Search for the cell housing the specified text and yield its [x, y] center coordinate. 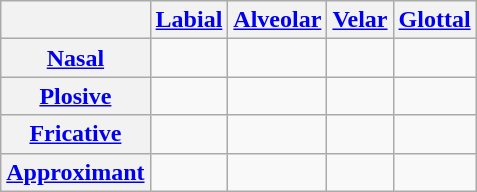
Glottal [434, 20]
Approximant [76, 172]
Velar [360, 20]
Fricative [76, 134]
Plosive [76, 96]
Alveolar [278, 20]
Labial [189, 20]
Nasal [76, 58]
